Scan for the cell matching the given text and deliver its (x, y) coordinate at center. 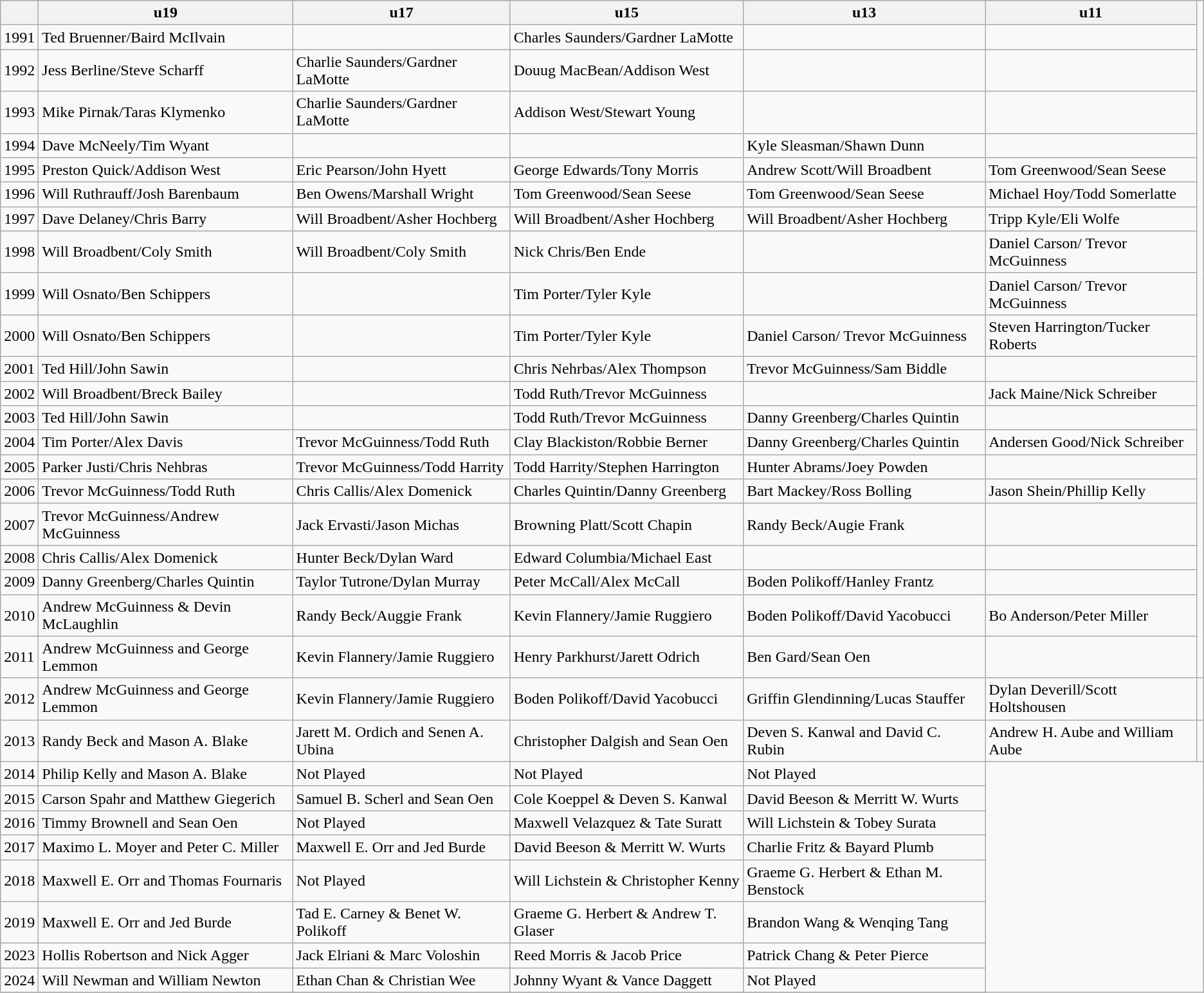
2006 (19, 491)
Trevor McGuinness/Andrew McGuinness (166, 525)
2007 (19, 525)
Christopher Dalgish and Sean Oen (626, 741)
2012 (19, 698)
Andersen Good/Nick Schreiber (1091, 442)
Philip Kelly and Mason A. Blake (166, 774)
Tim Porter/Alex Davis (166, 442)
Charlie Fritz & Bayard Plumb (864, 847)
Brandon Wang & Wenqing Tang (864, 922)
Mike Pirnak/Taras Klymenko (166, 112)
Douug MacBean/Addison West (626, 71)
Bart Mackey/Ross Bolling (864, 491)
Maximo L. Moyer and Peter C. Miller (166, 847)
Ted Bruenner/Baird McIlvain (166, 37)
2014 (19, 774)
Peter McCall/Alex McCall (626, 582)
Tad E. Carney & Benet W. Polikoff (401, 922)
Jarett M. Ordich and Senen A. Ubina (401, 741)
Ethan Chan & Christian Wee (401, 980)
Graeme G. Herbert & Andrew T. Glaser (626, 922)
1998 (19, 252)
2003 (19, 418)
Trevor McGuinness/Sam Biddle (864, 369)
2024 (19, 980)
2004 (19, 442)
Ben Gard/Sean Oen (864, 657)
Bo Anderson/Peter Miller (1091, 615)
Will Lichstein & Christopher Kenny (626, 880)
Samuel B. Scherl and Sean Oen (401, 798)
Will Ruthrauff/Josh Barenbaum (166, 194)
Dave McNeely/Tim Wyant (166, 145)
Carson Spahr and Matthew Giegerich (166, 798)
2018 (19, 880)
Kyle Sleasman/Shawn Dunn (864, 145)
Jack Maine/Nick Schreiber (1091, 393)
Will Newman and William Newton (166, 980)
Edward Columbia/Michael East (626, 558)
Preston Quick/Addison West (166, 170)
2013 (19, 741)
2017 (19, 847)
Todd Harrity/Stephen Harrington (626, 467)
1996 (19, 194)
Ben Owens/Marshall Wright (401, 194)
Will Lichstein & Tobey Surata (864, 823)
1993 (19, 112)
Timmy Brownell and Sean Oen (166, 823)
2010 (19, 615)
Graeme G. Herbert & Ethan M. Benstock (864, 880)
2001 (19, 369)
2009 (19, 582)
Taylor Tutrone/Dylan Murray (401, 582)
Hollis Robertson and Nick Agger (166, 956)
Nick Chris/Ben Ende (626, 252)
u19 (166, 13)
1991 (19, 37)
Randy Beck/Augie Frank (864, 525)
Clay Blackiston/Robbie Berner (626, 442)
George Edwards/Tony Morris (626, 170)
Jack Elriani & Marc Voloshin (401, 956)
Charles Saunders/Gardner LaMotte (626, 37)
Johnny Wyant & Vance Daggett (626, 980)
u13 (864, 13)
Jack Ervasti/Jason Michas (401, 525)
Randy Beck/Auggie Frank (401, 615)
1999 (19, 293)
1997 (19, 219)
Boden Polikoff/Hanley Frantz (864, 582)
2016 (19, 823)
Andrew McGuinness & Devin McLaughlin (166, 615)
Maxwell E. Orr and Thomas Fournaris (166, 880)
Cole Koeppel & Deven S. Kanwal (626, 798)
2005 (19, 467)
u11 (1091, 13)
Randy Beck and Mason A. Blake (166, 741)
1992 (19, 71)
Dylan Deverill/Scott Holtshousen (1091, 698)
2011 (19, 657)
Jess Berline/Steve Scharff (166, 71)
u15 (626, 13)
2008 (19, 558)
Trevor McGuinness/Todd Harrity (401, 467)
Dave Delaney/Chris Barry (166, 219)
Hunter Abrams/Joey Powden (864, 467)
2000 (19, 336)
Andrew Scott/Will Broadbent (864, 170)
2015 (19, 798)
Steven Harrington/Tucker Roberts (1091, 336)
Browning Platt/Scott Chapin (626, 525)
u17 (401, 13)
1995 (19, 170)
Patrick Chang & Peter Pierce (864, 956)
Maxwell Velazquez & Tate Suratt (626, 823)
Henry Parkhurst/Jarett Odrich (626, 657)
Jason Shein/Phillip Kelly (1091, 491)
Charles Quintin/Danny Greenberg (626, 491)
Tripp Kyle/Eli Wolfe (1091, 219)
Reed Morris & Jacob Price (626, 956)
Hunter Beck/Dylan Ward (401, 558)
Eric Pearson/John Hyett (401, 170)
2002 (19, 393)
2023 (19, 956)
Will Broadbent/Breck Bailey (166, 393)
1994 (19, 145)
Griffin Glendinning/Lucas Stauffer (864, 698)
2019 (19, 922)
Parker Justi/Chris Nehbras (166, 467)
Michael Hoy/Todd Somerlatte (1091, 194)
Andrew H. Aube and William Aube (1091, 741)
Chris Nehrbas/Alex Thompson (626, 369)
Addison West/Stewart Young (626, 112)
Deven S. Kanwal and David C. Rubin (864, 741)
